Determine the (X, Y) coordinate at the center of the cell enclosing the given text.  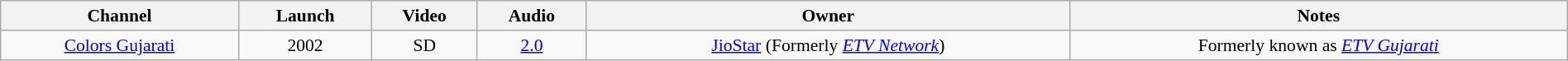
2002 (305, 45)
2.0 (531, 45)
Colors Gujarati (119, 45)
Video (425, 16)
Launch (305, 16)
SD (425, 45)
Channel (119, 16)
Notes (1318, 16)
Formerly known as ETV Gujarati (1318, 45)
JioStar (Formerly ETV Network) (828, 45)
Audio (531, 16)
Owner (828, 16)
